Provide the [x, y] coordinate of the cell's center where the given text is located.  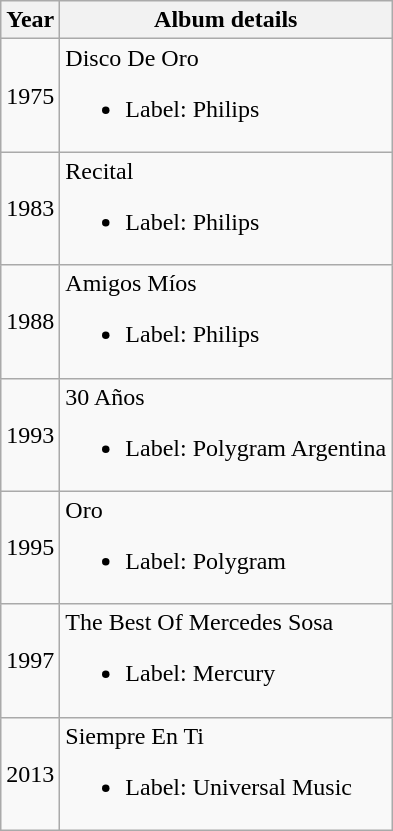
30 AñosLabel: Polygram Argentina [226, 434]
1993 [30, 434]
1975 [30, 96]
Disco De OroLabel: Philips [226, 96]
2013 [30, 774]
1988 [30, 322]
1995 [30, 548]
Year [30, 20]
RecitalLabel: Philips [226, 208]
The Best Of Mercedes SosaLabel: Mercury [226, 660]
Amigos MíosLabel: Philips [226, 322]
Siempre En TiLabel: Universal Music [226, 774]
1983 [30, 208]
OroLabel: Polygram [226, 548]
Album details [226, 20]
1997 [30, 660]
